Extract the (x, y) coordinate from the center of the cell holding the provided text.  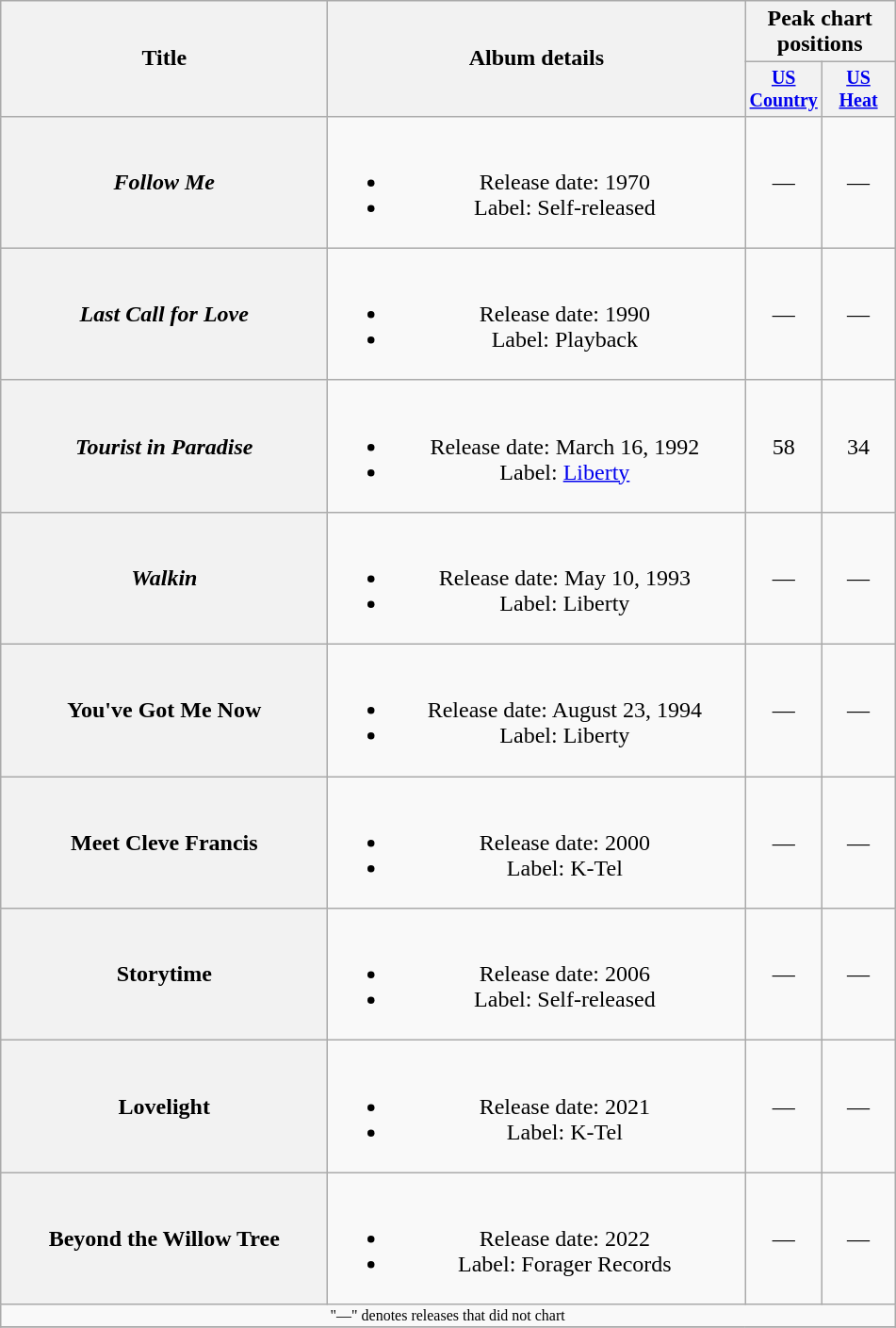
Last Call for Love (164, 314)
Release date: 2021Label: K-Tel (537, 1107)
Storytime (164, 975)
"—" denotes releases that did not chart (448, 1316)
Release date: 2006Label: Self-released (537, 975)
Release date: May 10, 1993Label: Liberty (537, 578)
Walkin (164, 578)
58 (784, 446)
Release date: August 23, 1994Label: Liberty (537, 711)
Lovelight (164, 1107)
Follow Me (164, 182)
Tourist in Paradise (164, 446)
Title (164, 58)
34 (859, 446)
Album details (537, 58)
Release date: 2022Label: Forager Records (537, 1238)
Release date: 1990Label: Playback (537, 314)
Release date: 1970Label: Self-released (537, 182)
Beyond the Willow Tree (164, 1238)
US Country (784, 89)
Release date: March 16, 1992Label: Liberty (537, 446)
Meet Cleve Francis (164, 843)
Release date: 2000Label: K-Tel (537, 843)
You've Got Me Now (164, 711)
Peak chartpositions (820, 32)
US Heat (859, 89)
